Locate the cell with the specified text and output its [x, y] center coordinate. 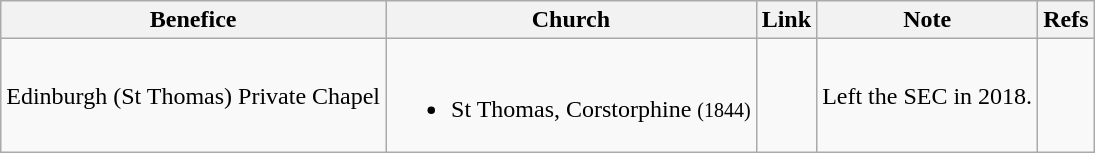
St Thomas, Corstorphine (1844) [572, 96]
Church [572, 20]
Benefice [194, 20]
Note [928, 20]
Left the SEC in 2018. [928, 96]
Link [786, 20]
Refs [1066, 20]
Edinburgh (St Thomas) Private Chapel [194, 96]
